From the cell containing the given text, extract its center point as [x, y] coordinate. 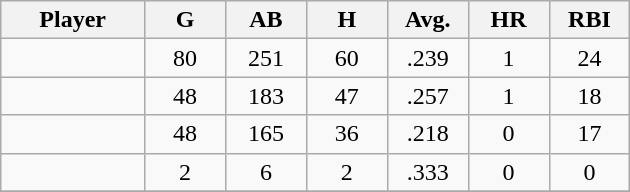
Avg. [428, 20]
60 [346, 58]
183 [266, 96]
Player [73, 20]
6 [266, 172]
47 [346, 96]
17 [590, 134]
.333 [428, 172]
251 [266, 58]
HR [508, 20]
165 [266, 134]
RBI [590, 20]
.257 [428, 96]
.239 [428, 58]
36 [346, 134]
24 [590, 58]
80 [186, 58]
18 [590, 96]
G [186, 20]
H [346, 20]
.218 [428, 134]
AB [266, 20]
